Pinpoint the cell where the given text exists, returning its (X, Y) midpoint coordinate. 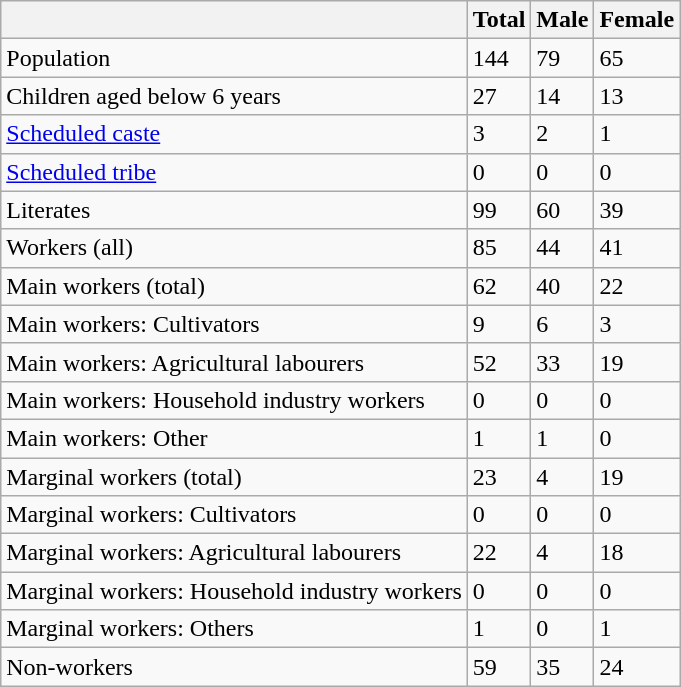
99 (499, 210)
Main workers: Other (234, 438)
Children aged below 6 years (234, 96)
85 (499, 248)
Marginal workers: Cultivators (234, 515)
Marginal workers (total) (234, 477)
52 (499, 362)
13 (637, 96)
Scheduled tribe (234, 172)
59 (499, 667)
Scheduled caste (234, 134)
Marginal workers: Household industry workers (234, 591)
62 (499, 286)
Non-workers (234, 667)
Main workers: Agricultural labourers (234, 362)
144 (499, 58)
Workers (all) (234, 248)
Marginal workers: Others (234, 629)
65 (637, 58)
44 (562, 248)
27 (499, 96)
14 (562, 96)
Marginal workers: Agricultural labourers (234, 553)
Main workers (total) (234, 286)
40 (562, 286)
60 (562, 210)
41 (637, 248)
Male (562, 20)
Literates (234, 210)
79 (562, 58)
Female (637, 20)
2 (562, 134)
9 (499, 324)
35 (562, 667)
Main workers: Household industry workers (234, 400)
33 (562, 362)
23 (499, 477)
18 (637, 553)
Total (499, 20)
Population (234, 58)
39 (637, 210)
6 (562, 324)
24 (637, 667)
Main workers: Cultivators (234, 324)
